Search for the cell housing the specified text and yield its [X, Y] center coordinate. 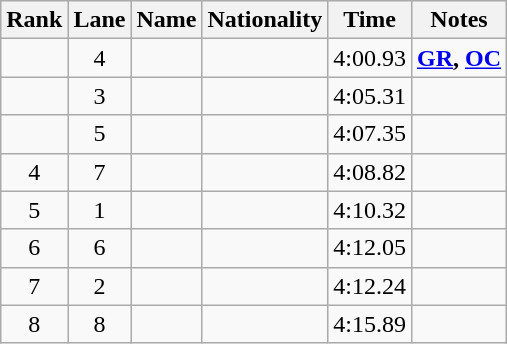
4:00.93 [370, 58]
4:10.32 [370, 210]
4:15.89 [370, 324]
Notes [458, 20]
Time [370, 20]
2 [100, 286]
Rank [34, 20]
Nationality [265, 20]
Lane [100, 20]
4:12.24 [370, 286]
3 [100, 96]
4:07.35 [370, 134]
4:08.82 [370, 172]
1 [100, 210]
4:05.31 [370, 96]
GR, OC [458, 58]
Name [166, 20]
4:12.05 [370, 248]
